Return the [X, Y] coordinate for the center point of the cell that contains the specified text.  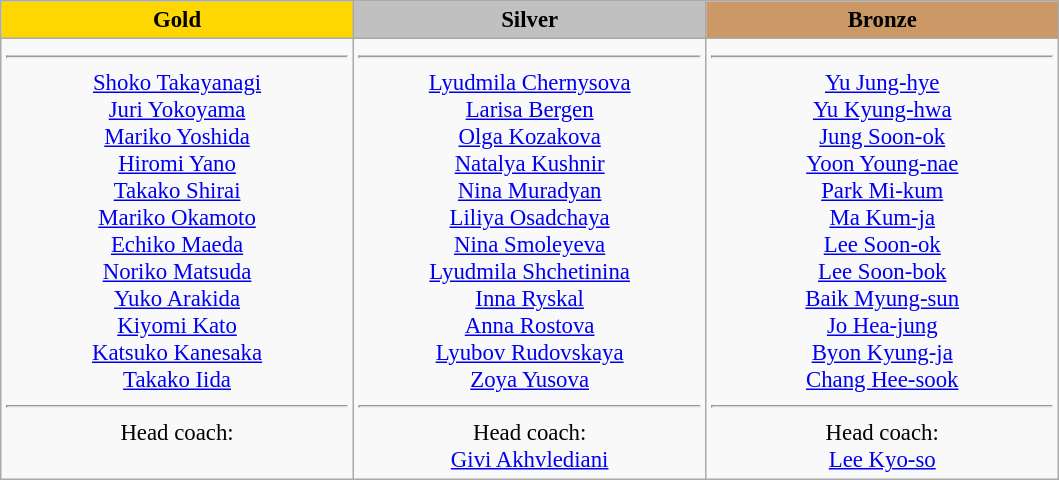
Gold [178, 20]
Silver [530, 20]
Bronze [882, 20]
